Determine the (X, Y) coordinate at the center of the cell enclosing the given text.  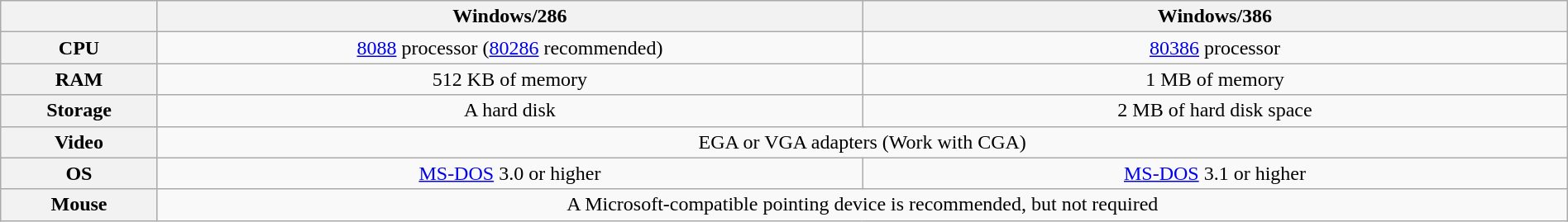
EGA or VGA adapters (Work with CGA) (862, 142)
Mouse (79, 205)
80386 processor (1216, 48)
OS (79, 173)
Storage (79, 111)
Windows/386 (1216, 17)
MS-DOS 3.1 or higher (1216, 173)
A Microsoft-compatible pointing device is recommended, but not required (862, 205)
1 MB of memory (1216, 79)
512 KB of memory (509, 79)
CPU (79, 48)
MS-DOS 3.0 or higher (509, 173)
Windows/286 (509, 17)
A hard disk (509, 111)
Video (79, 142)
2 MB of hard disk space (1216, 111)
8088 processor (80286 recommended) (509, 48)
RAM (79, 79)
